Provide the [x, y] coordinate of the cell's center where the given text is located.  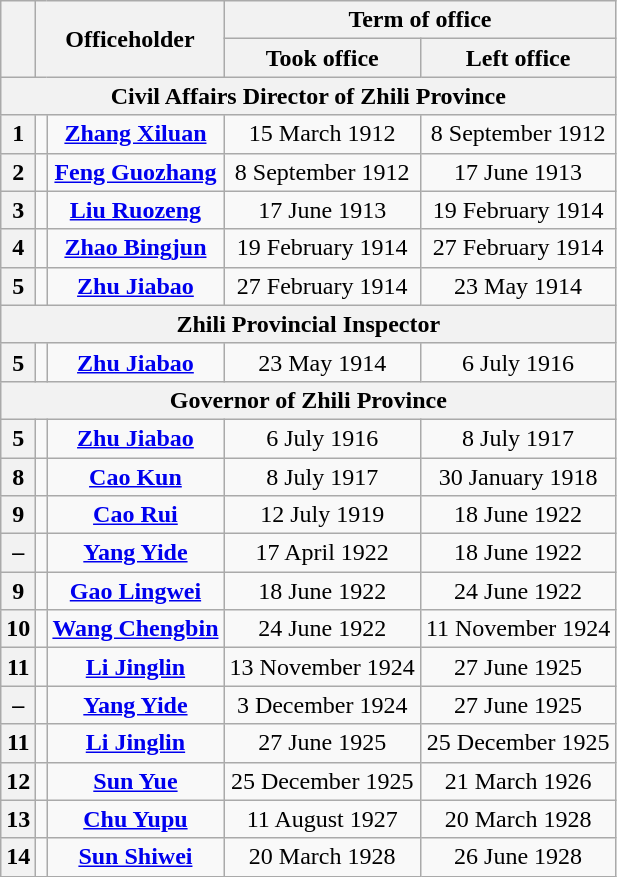
Governor of Zhili Province [308, 400]
3 [18, 210]
8 [18, 477]
21 March 1926 [518, 781]
Wang Chengbin [136, 629]
13 [18, 819]
Sun Yue [136, 781]
Cao Rui [136, 515]
30 January 1918 [518, 477]
14 [18, 857]
Zhao Bingjun [136, 248]
2 [18, 172]
Liu Ruozeng [136, 210]
Civil Affairs Director of Zhili Province [308, 96]
11 November 1924 [518, 629]
12 July 1919 [322, 515]
12 [18, 781]
17 April 1922 [322, 553]
Took office [322, 58]
Zhang Xiluan [136, 134]
26 June 1928 [518, 857]
11 August 1927 [322, 819]
Term of office [420, 20]
1 [18, 134]
Zhili Provincial Inspector [308, 324]
Officeholder [130, 39]
Gao Lingwei [136, 591]
4 [18, 248]
Left office [518, 58]
3 December 1924 [322, 705]
13 November 1924 [322, 667]
Sun Shiwei [136, 857]
Feng Guozhang [136, 172]
10 [18, 629]
Chu Yupu [136, 819]
15 March 1912 [322, 134]
Cao Kun [136, 477]
